Locate the cell with the specified text and output its [X, Y] center coordinate. 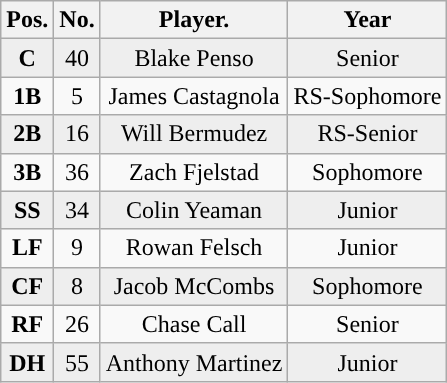
Chase Call [194, 324]
CF [28, 286]
RS-Senior [368, 134]
RF [28, 324]
Player. [194, 20]
Zach Fjelstad [194, 172]
36 [77, 172]
26 [77, 324]
40 [77, 58]
Rowan Felsch [194, 248]
Blake Penso [194, 58]
5 [77, 96]
55 [77, 362]
Anthony Martinez [194, 362]
2B [28, 134]
3B [28, 172]
34 [77, 210]
8 [77, 286]
SS [28, 210]
James Castagnola [194, 96]
LF [28, 248]
Jacob McCombs [194, 286]
16 [77, 134]
DH [28, 362]
Colin Yeaman [194, 210]
C [28, 58]
Year [368, 20]
1B [28, 96]
Pos. [28, 20]
RS-Sophomore [368, 96]
No. [77, 20]
Will Bermudez [194, 134]
9 [77, 248]
